From the cell containing the given text, extract its center point as (X, Y) coordinate. 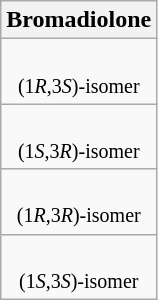
Bromadiolone (79, 20)
(1R,3S)-isomer (79, 72)
(1S,3S)-isomer (79, 266)
(1S,3R)-isomer (79, 136)
(1R,3R)-isomer (79, 202)
